Find where the given text appears and provide that cell's center as (x, y) coordinate. 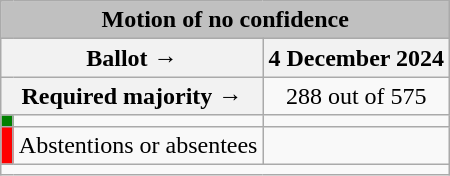
Required majority → (132, 96)
Ballot → (132, 58)
Abstentions or absentees (138, 145)
4 December 2024 (356, 58)
288 out of 575 (356, 96)
Motion of no confidence (226, 20)
